Scan for the cell matching the given text and deliver its (X, Y) coordinate at center. 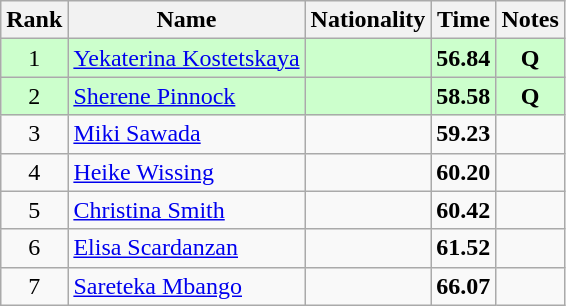
Heike Wissing (186, 172)
3 (34, 134)
Time (464, 20)
Sareteka Mbango (186, 286)
Miki Sawada (186, 134)
4 (34, 172)
Christina Smith (186, 210)
Nationality (368, 20)
1 (34, 58)
59.23 (464, 134)
Yekaterina Kostetskaya (186, 58)
56.84 (464, 58)
58.58 (464, 96)
Sherene Pinnock (186, 96)
6 (34, 248)
Rank (34, 20)
Name (186, 20)
60.20 (464, 172)
61.52 (464, 248)
5 (34, 210)
60.42 (464, 210)
66.07 (464, 286)
Elisa Scardanzan (186, 248)
2 (34, 96)
Notes (530, 20)
7 (34, 286)
